Find where the given text appears and provide that cell's center as [x, y] coordinate. 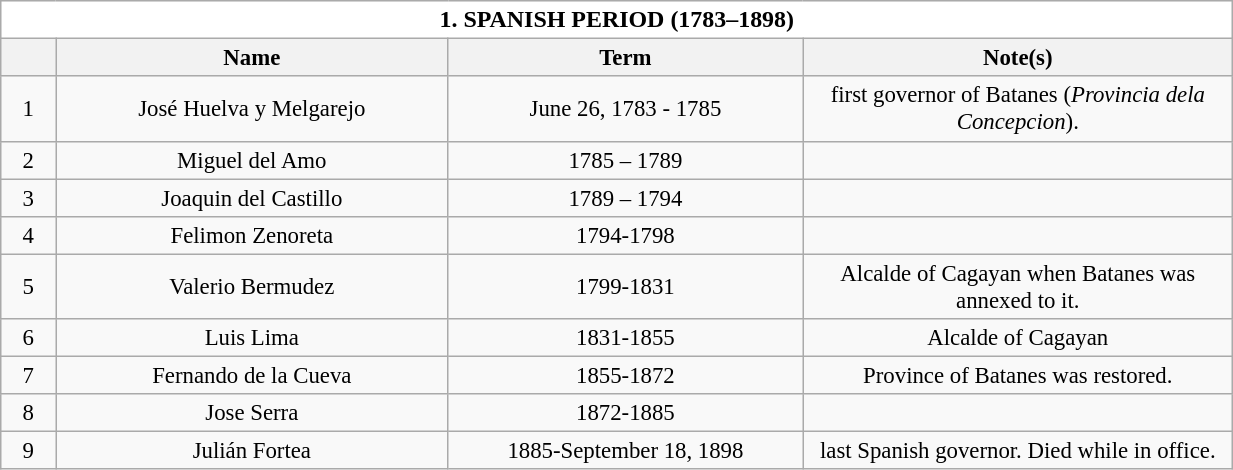
Felimon Zenoreta [252, 235]
Joaquin del Castillo [252, 198]
Valerio Bermudez [252, 286]
7 [28, 375]
6 [28, 338]
1872-1885 [626, 413]
Term [626, 58]
Fernando de la Cueva [252, 375]
Jose Serra [252, 413]
Julián Fortea [252, 450]
Alcalde of Cagayan [1018, 338]
3 [28, 198]
2 [28, 160]
9 [28, 450]
8 [28, 413]
1855-1872 [626, 375]
1789 – 1794 [626, 198]
1799-1831 [626, 286]
José Huelva y Melgarejo [252, 110]
Province of Batanes was restored. [1018, 375]
4 [28, 235]
1794-1798 [626, 235]
Miguel del Amo [252, 160]
June 26, 1783 - 1785 [626, 110]
1785 – 1789 [626, 160]
5 [28, 286]
1885-September 18, 1898 [626, 450]
Luis Lima [252, 338]
1. SPANISH PERIOD (1783–1898) [617, 20]
first governor of Batanes (Provincia dela Concepcion). [1018, 110]
last Spanish governor. Died while in office. [1018, 450]
Alcalde of Cagayan when Batanes was annexed to it. [1018, 286]
1831-1855 [626, 338]
1 [28, 110]
Note(s) [1018, 58]
Name [252, 58]
